Scan for the cell matching the given text and deliver its (X, Y) coordinate at center. 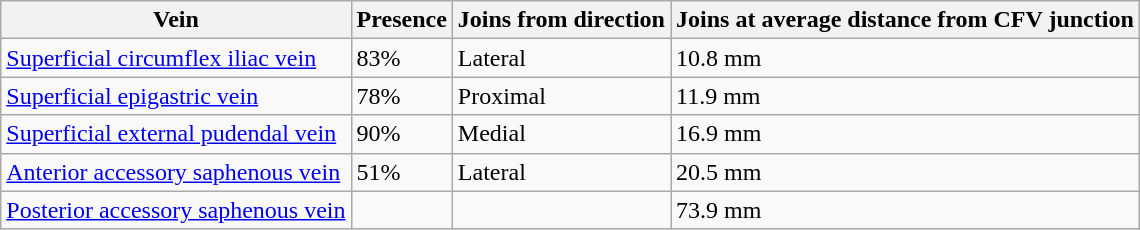
Anterior accessory saphenous vein (176, 172)
20.5 mm (904, 172)
73.9 mm (904, 210)
51% (402, 172)
Superficial external pudendal vein (176, 134)
11.9 mm (904, 96)
10.8 mm (904, 58)
Superficial circumflex iliac vein (176, 58)
Joins from direction (561, 20)
78% (402, 96)
16.9 mm (904, 134)
Medial (561, 134)
Vein (176, 20)
Superficial epigastric vein (176, 96)
Proximal (561, 96)
Posterior accessory saphenous vein (176, 210)
83% (402, 58)
Joins at average distance from CFV junction (904, 20)
90% (402, 134)
Presence (402, 20)
